Locate the cell with the specified text and output its (x, y) center coordinate. 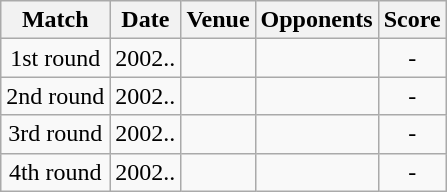
3rd round (56, 134)
1st round (56, 58)
Opponents (316, 20)
2nd round (56, 96)
Score (412, 20)
Venue (218, 20)
Date (146, 20)
Match (56, 20)
4th round (56, 172)
